From the cell containing the given text, extract its center point as (X, Y) coordinate. 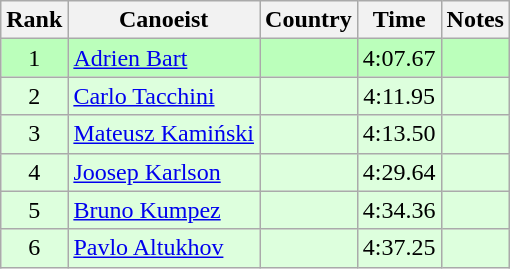
4:11.95 (399, 96)
4:29.64 (399, 172)
5 (34, 210)
4:37.25 (399, 248)
3 (34, 134)
Carlo Tacchini (164, 96)
Joosep Karlson (164, 172)
1 (34, 58)
Bruno Kumpez (164, 210)
Canoeist (164, 20)
Mateusz Kamiński (164, 134)
2 (34, 96)
6 (34, 248)
4:13.50 (399, 134)
Notes (475, 20)
4:07.67 (399, 58)
4 (34, 172)
Adrien Bart (164, 58)
Rank (34, 20)
Pavlo Altukhov (164, 248)
Time (399, 20)
Country (309, 20)
4:34.36 (399, 210)
